Search for the cell housing the specified text and yield its [x, y] center coordinate. 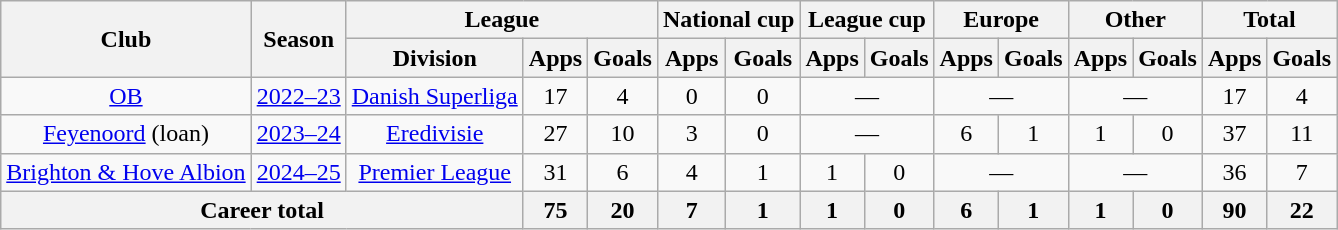
League [502, 20]
37 [1234, 134]
Season [298, 39]
OB [126, 96]
27 [555, 134]
Brighton & Hove Albion [126, 172]
36 [1234, 172]
Division [434, 58]
31 [555, 172]
National cup [728, 20]
Club [126, 39]
20 [623, 210]
Europe [1001, 20]
2022–23 [298, 96]
Total [1269, 20]
11 [1302, 134]
22 [1302, 210]
90 [1234, 210]
Premier League [434, 172]
3 [691, 134]
75 [555, 210]
Career total [262, 210]
Feyenoord (loan) [126, 134]
Danish Superliga [434, 96]
2023–24 [298, 134]
League cup [867, 20]
10 [623, 134]
Eredivisie [434, 134]
2024–25 [298, 172]
Other [1135, 20]
